Provide the [x, y] coordinate of the cell's center where the given text is located.  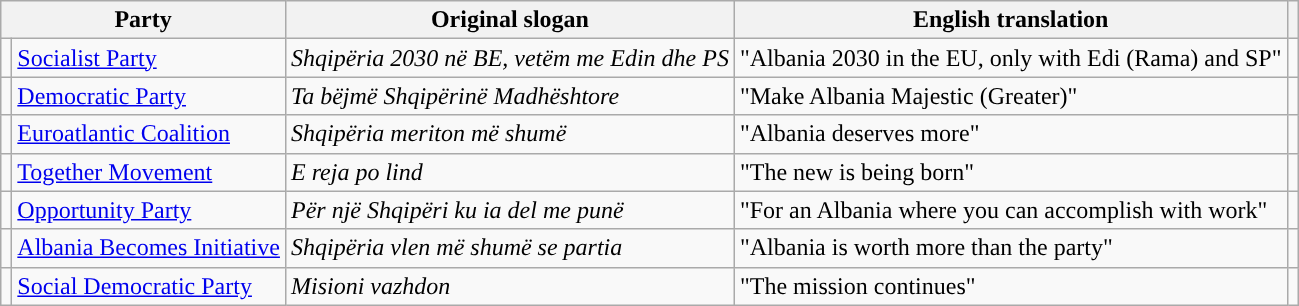
Shqipëria vlen më shumë se partia [510, 248]
E reja po lind [510, 172]
"The mission continues" [1010, 286]
Ta bëjmë Shqipërinë Madhështore [510, 96]
Socialist Party [149, 58]
"Albania 2030 in the EU, only with Edi (Rama) and SP" [1010, 58]
Original slogan [510, 20]
Democratic Party [149, 96]
"For an Albania where you can accomplish with work" [1010, 210]
Party [144, 20]
Opportunity Party [149, 210]
Together Movement [149, 172]
"The new is being born" [1010, 172]
Euroatlantic Coalition [149, 134]
Albania Becomes Initiative [149, 248]
Shqipëria meriton më shumë [510, 134]
"Albania is worth more than the party" [1010, 248]
"Albania deserves more" [1010, 134]
English translation [1010, 20]
Misioni vazhdon [510, 286]
Social Democratic Party [149, 286]
Shqipëria 2030 në BE, vetëm me Edin dhe PS [510, 58]
"Make Albania Majestic (Greater)" [1010, 96]
Për një Shqipëri ku ia del me punë [510, 210]
